Scan for the cell matching the given text and deliver its (X, Y) coordinate at center. 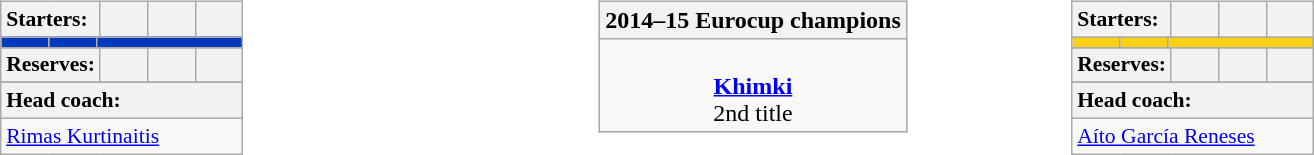
Aíto García Reneses (1193, 136)
Khimki2nd title (754, 85)
Rimas Kurtinaitis (122, 136)
2014–15 Eurocup champions (754, 20)
